Search for the cell housing the specified text and yield its [X, Y] center coordinate. 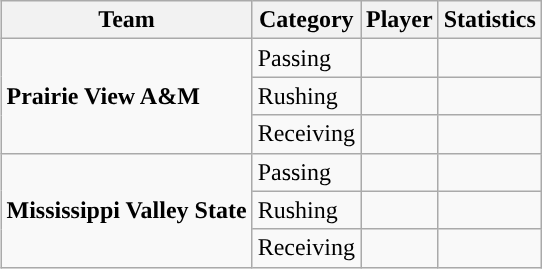
Mississippi Valley State [126, 210]
Prairie View A&M [126, 96]
Statistics [490, 20]
Category [306, 20]
Team [126, 20]
Player [399, 20]
